Extract the (X, Y) coordinate from the center of the cell holding the provided text.  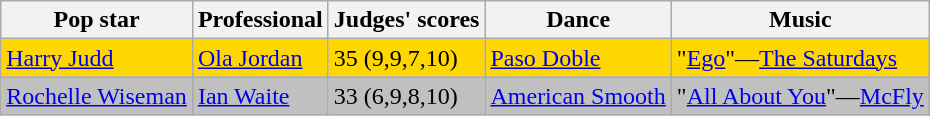
"Ego"—The Saturdays (800, 58)
Ian Waite (260, 96)
Rochelle Wiseman (97, 96)
Harry Judd (97, 58)
Professional (260, 20)
33 (6,9,8,10) (406, 96)
"All About You"—McFly (800, 96)
Pop star (97, 20)
35 (9,9,7,10) (406, 58)
Paso Doble (578, 58)
Ola Jordan (260, 58)
Judges' scores (406, 20)
Music (800, 20)
American Smooth (578, 96)
Dance (578, 20)
